Identify which cell holds the provided text, then report its [X, Y] central coordinate. 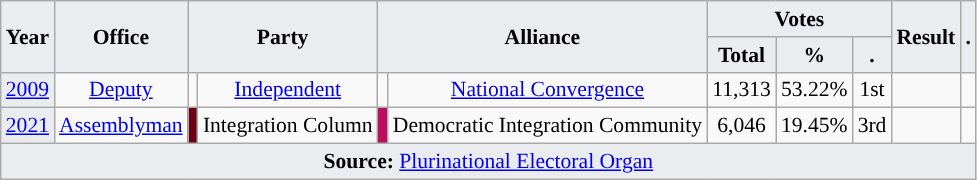
Independent [288, 90]
Total [742, 55]
Year [28, 36]
Result [926, 36]
Integration Column [288, 126]
19.45% [814, 126]
2021 [28, 126]
Democratic Integration Community [548, 126]
National Convergence [548, 90]
Alliance [543, 36]
Source: Plurinational Electoral Organ [488, 162]
11,313 [742, 90]
2009 [28, 90]
Office [121, 36]
3rd [872, 126]
6,046 [742, 126]
Assemblyman [121, 126]
Deputy [121, 90]
% [814, 55]
Votes [799, 19]
1st [872, 90]
Party [283, 36]
53.22% [814, 90]
